From the cell containing the given text, extract its center point as (X, Y) coordinate. 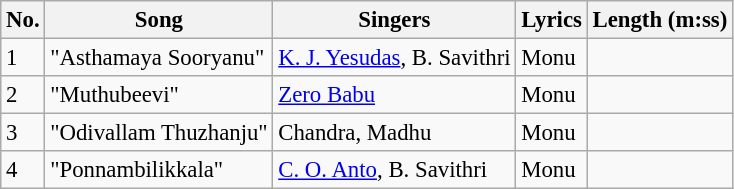
"Ponnambilikkala" (159, 170)
Singers (394, 20)
3 (23, 133)
2 (23, 95)
4 (23, 170)
C. O. Anto, B. Savithri (394, 170)
No. (23, 20)
Chandra, Madhu (394, 133)
Length (m:ss) (660, 20)
"Asthamaya Sooryanu" (159, 58)
"Odivallam Thuzhanju" (159, 133)
1 (23, 58)
Zero Babu (394, 95)
Song (159, 20)
Lyrics (552, 20)
K. J. Yesudas, B. Savithri (394, 58)
"Muthubeevi" (159, 95)
